For the text-containing cell, return its midpoint in [X, Y] coordinate format. 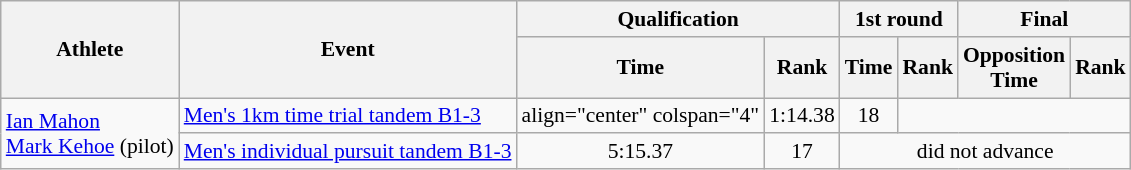
5:15.37 [641, 152]
1st round [899, 19]
did not advance [986, 152]
Final [1044, 19]
Athlete [90, 50]
Event [348, 50]
17 [802, 152]
align="center" colspan="4" [641, 116]
Men's individual pursuit tandem B1-3 [348, 152]
1:14.38 [802, 116]
OppositionTime [1014, 68]
Qualification [678, 19]
Ian Mahon Mark Kehoe (pilot) [90, 134]
18 [869, 116]
Men's 1km time trial tandem B1-3 [348, 116]
